Pinpoint the cell where the given text exists, returning its [X, Y] midpoint coordinate. 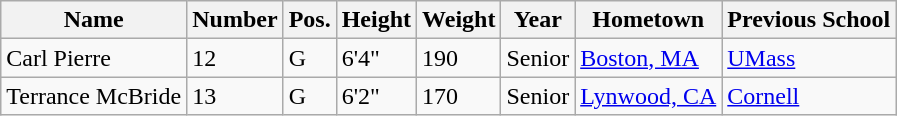
Pos. [310, 20]
190 [459, 58]
Terrance McBride [94, 96]
Height [376, 20]
170 [459, 96]
Number [235, 20]
Previous School [809, 20]
Hometown [648, 20]
Name [94, 20]
Cornell [809, 96]
Weight [459, 20]
Year [538, 20]
UMass [809, 58]
Boston, MA [648, 58]
13 [235, 96]
Carl Pierre [94, 58]
Lynwood, CA [648, 96]
6'4" [376, 58]
6'2" [376, 96]
12 [235, 58]
